Extract the (x, y) coordinate from the center of the cell holding the provided text.  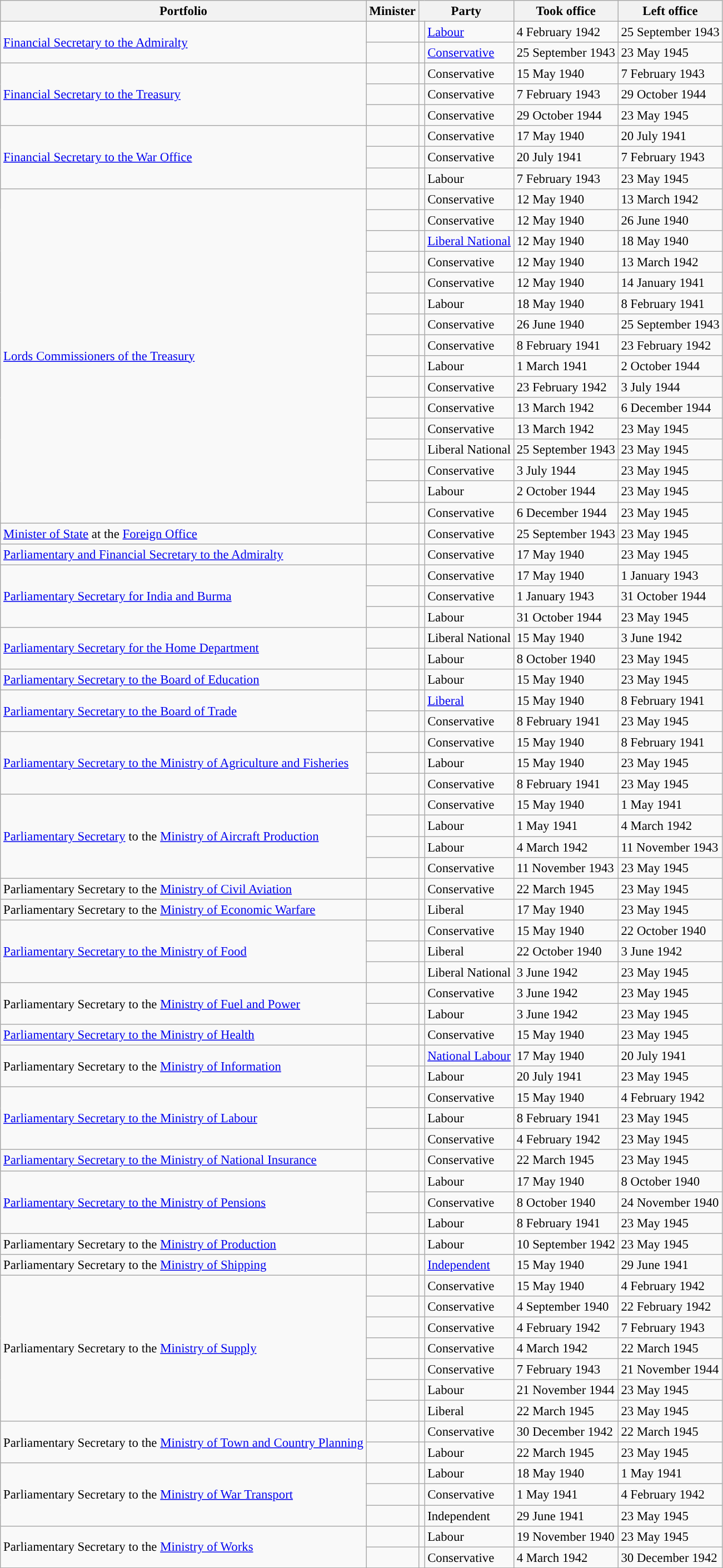
Parliamentary Secretary to the Ministry of Food (183, 952)
Parliamentary Secretary to the Ministry of Labour (183, 1118)
Parliamentary Secretary to the Ministry of War Transport (183, 1494)
Parliamentary Secretary to the Ministry of Information (183, 1066)
Parliamentary Secretary to the Ministry of Aircraft Production (183, 837)
Parliamentary Secretary to the Ministry of Production (183, 1244)
10 September 1942 (566, 1244)
24 November 1940 (670, 1202)
Parliamentary Secretary to the Ministry of Economic Warfare (183, 909)
Portfolio (183, 11)
Parliamentary Secretary to the Ministry of Supply (183, 1348)
Parliamentary Secretary to the Ministry of Agriculture and Fisheries (183, 764)
19 November 1940 (566, 1536)
Parliamentary Secretary to the Ministry of Health (183, 1035)
Left office (670, 11)
14 January 1941 (670, 283)
Parliamentary Secretary to the Ministry of Town and Country Planning (183, 1442)
Parliamentary Secretary to the Ministry of National Insurance (183, 1161)
Minister (392, 11)
1 March 1941 (566, 366)
Financial Secretary to the Admiralty (183, 42)
Parliamentary Secretary to the Ministry of Civil Aviation (183, 889)
Lords Commissioners of the Treasury (183, 356)
Financial Secretary to the Treasury (183, 94)
Parliamentary Secretary to the Ministry of Fuel and Power (183, 1004)
4 September 1940 (566, 1307)
Party (466, 11)
Parliamentary Secretary to the Board of Trade (183, 711)
Parliamentary Secretary to the Ministry of Pensions (183, 1202)
Minister of State at the Foreign Office (183, 534)
22 February 1942 (670, 1307)
Parliamentary Secretary to the Ministry of Shipping (183, 1265)
Parliamentary and Financial Secretary to the Admiralty (183, 554)
National Labour (469, 1056)
Parliamentary Secretary to the Board of Education (183, 680)
Parliamentary Secretary to the Ministry of Works (183, 1546)
Parliamentary Secretary for the Home Department (183, 648)
Financial Secretary to the War Office (183, 157)
Took office (566, 11)
Parliamentary Secretary for India and Burma (183, 596)
